Detect which cell encompasses the target text, then output its (x, y) center coordinate. 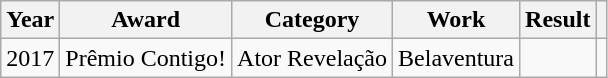
Award (146, 20)
Category (312, 20)
2017 (30, 58)
Belaventura (456, 58)
Year (30, 20)
Prêmio Contigo! (146, 58)
Work (456, 20)
Result (558, 20)
Ator Revelação (312, 58)
